For the text-containing cell, return its midpoint in [X, Y] coordinate format. 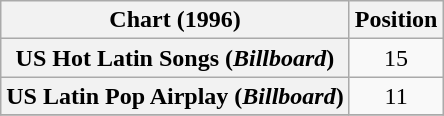
Chart (1996) [175, 20]
US Latin Pop Airplay (Billboard) [175, 96]
15 [396, 58]
Position [396, 20]
11 [396, 96]
US Hot Latin Songs (Billboard) [175, 58]
